Find where the given text appears and provide that cell's center as [x, y] coordinate. 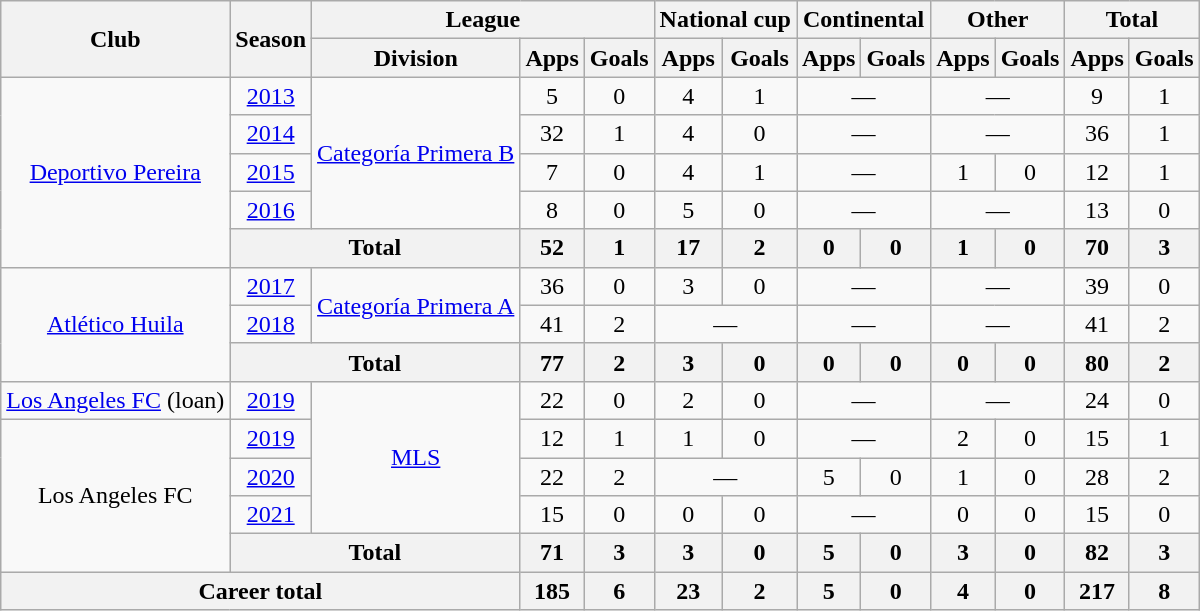
52 [552, 248]
23 [688, 591]
77 [552, 362]
28 [1097, 477]
70 [1097, 248]
2018 [271, 324]
2016 [271, 210]
Categoría Primera A [416, 305]
17 [688, 248]
2021 [271, 515]
2017 [271, 286]
7 [552, 172]
Atlético Huila [116, 324]
185 [552, 591]
9 [1097, 96]
Los Angeles FC (loan) [116, 400]
217 [1097, 591]
Categoría Primera B [416, 153]
32 [552, 134]
39 [1097, 286]
2020 [271, 477]
24 [1097, 400]
Continental [863, 20]
13 [1097, 210]
Deportivo Pereira [116, 172]
2015 [271, 172]
League [484, 20]
MLS [416, 457]
Club [116, 39]
2014 [271, 134]
80 [1097, 362]
71 [552, 553]
Career total [260, 591]
2013 [271, 96]
6 [619, 591]
National cup [725, 20]
Los Angeles FC [116, 495]
Other [998, 20]
Season [271, 39]
82 [1097, 553]
Division [416, 58]
